Pinpoint the cell where the given text exists, returning its [X, Y] midpoint coordinate. 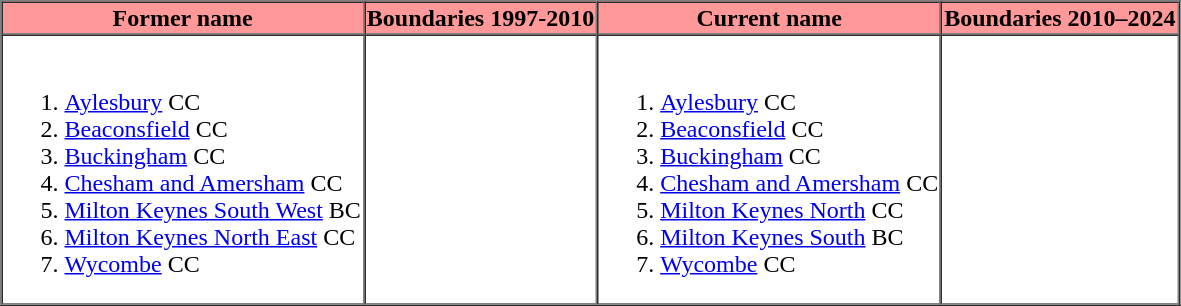
Aylesbury CCBeaconsfield CCBuckingham CCChesham and Amersham CCMilton Keynes South West BCMilton Keynes North East CCWycombe CC [183, 169]
Former name [183, 18]
Aylesbury CCBeaconsfield CCBuckingham CCChesham and Amersham CCMilton Keynes North CCMilton Keynes South BCWycombe CC [769, 169]
Boundaries 1997-2010 [480, 18]
Boundaries 2010–2024 [1060, 18]
Current name [769, 18]
